Provide the (x, y) coordinate of the cell's center where the given text is located.  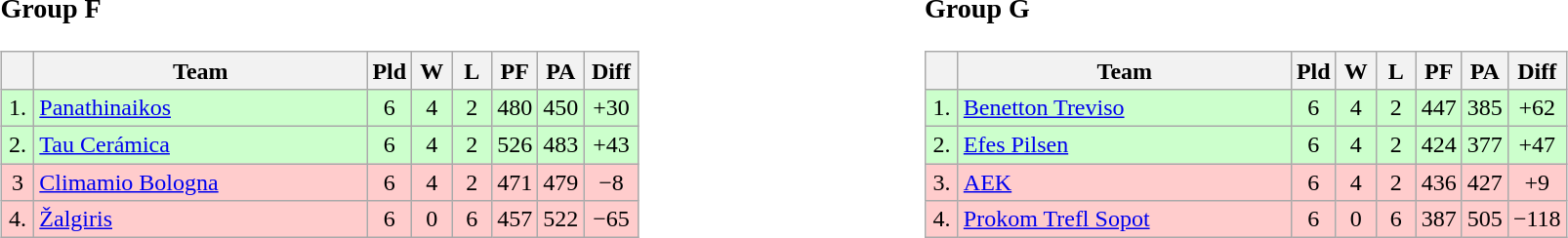
480 (516, 107)
436 (1439, 182)
Panathinaikos (201, 107)
3 (18, 182)
+62 (1537, 107)
447 (1439, 107)
Efes Pilsen (1125, 145)
AEK (1125, 182)
+43 (611, 145)
424 (1439, 145)
526 (516, 145)
−65 (611, 219)
522 (560, 219)
Climamio Bologna (201, 182)
377 (1484, 145)
Prokom Trefl Sopot (1125, 219)
−8 (611, 182)
Žalgiris (201, 219)
505 (1484, 219)
−118 (1537, 219)
387 (1439, 219)
385 (1484, 107)
479 (560, 182)
+30 (611, 107)
457 (516, 219)
427 (1484, 182)
Benetton Treviso (1125, 107)
450 (560, 107)
3. (942, 182)
+47 (1537, 145)
Tau Cerámica (201, 145)
483 (560, 145)
+9 (1537, 182)
471 (516, 182)
